Return [x, y] of the center of cell containing provided text 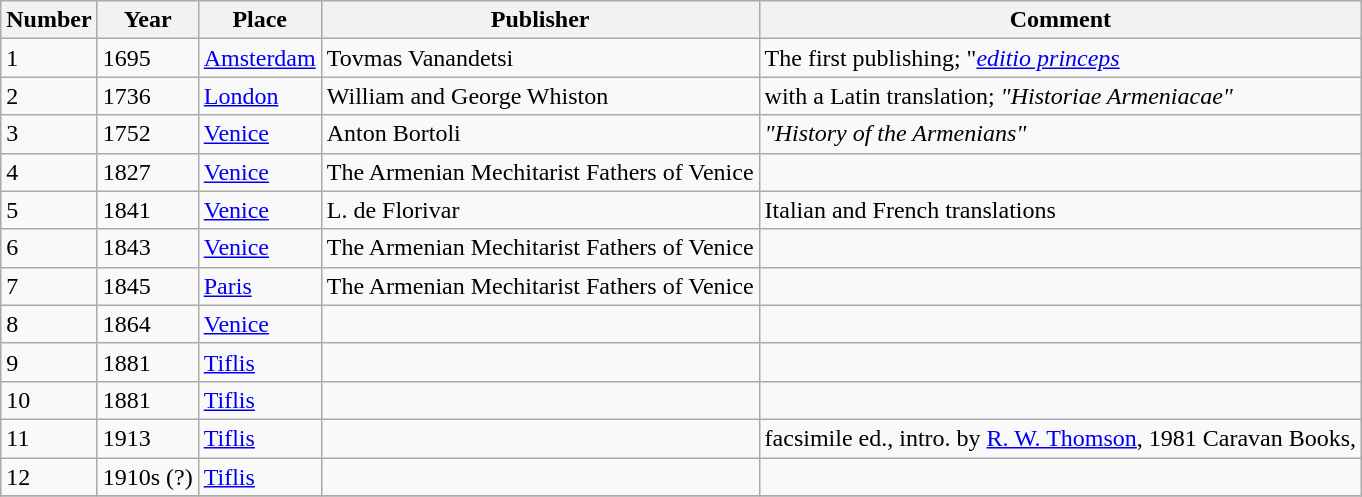
The first publishing; "editio princeps [1060, 58]
1736 [148, 96]
Amsterdam [260, 58]
5 [49, 210]
10 [49, 400]
2 [49, 96]
9 [49, 362]
1913 [148, 438]
Paris [260, 286]
Tovmas Vanandetsi [540, 58]
Year [148, 20]
1843 [148, 248]
6 [49, 248]
1827 [148, 172]
1864 [148, 324]
with a Latin translation; "Historiae Armeniacae" [1060, 96]
Comment [1060, 20]
11 [49, 438]
"History of the Armenians" [1060, 134]
12 [49, 477]
Number [49, 20]
4 [49, 172]
L. de Florivar [540, 210]
Italian and French translations [1060, 210]
Publisher [540, 20]
1841 [148, 210]
London [260, 96]
1910s (?) [148, 477]
1 [49, 58]
7 [49, 286]
1695 [148, 58]
1752 [148, 134]
3 [49, 134]
facsimile ed., intro. by R. W. Thomson, 1981 Caravan Books, [1060, 438]
Anton Bortoli [540, 134]
Place [260, 20]
William and George Whiston [540, 96]
8 [49, 324]
1845 [148, 286]
